Detect which cell encompasses the target text, then output its [X, Y] center coordinate. 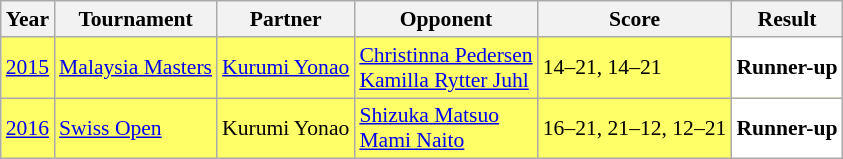
16–21, 21–12, 12–21 [635, 128]
Malaysia Masters [136, 68]
Partner [286, 19]
Opponent [446, 19]
2016 [28, 128]
2015 [28, 68]
Result [786, 19]
Swiss Open [136, 128]
Score [635, 19]
14–21, 14–21 [635, 68]
Christinna Pedersen Kamilla Rytter Juhl [446, 68]
Tournament [136, 19]
Year [28, 19]
Shizuka Matsuo Mami Naito [446, 128]
